Capture the cell that displays the provided text and extract its (x, y) central coordinate. 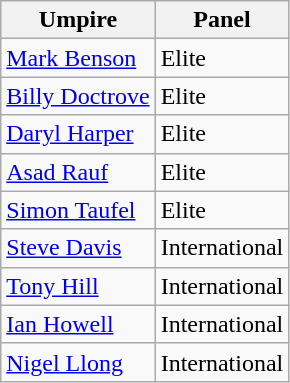
Asad Rauf (78, 172)
Panel (222, 20)
Billy Doctrove (78, 96)
Umpire (78, 20)
Ian Howell (78, 324)
Daryl Harper (78, 134)
Mark Benson (78, 58)
Simon Taufel (78, 210)
Tony Hill (78, 286)
Steve Davis (78, 248)
Nigel Llong (78, 362)
